Search for the cell housing the specified text and yield its (x, y) center coordinate. 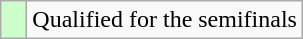
Qualified for the semifinals (165, 20)
